Provide the [x, y] coordinate of the cell's center where the given text is located.  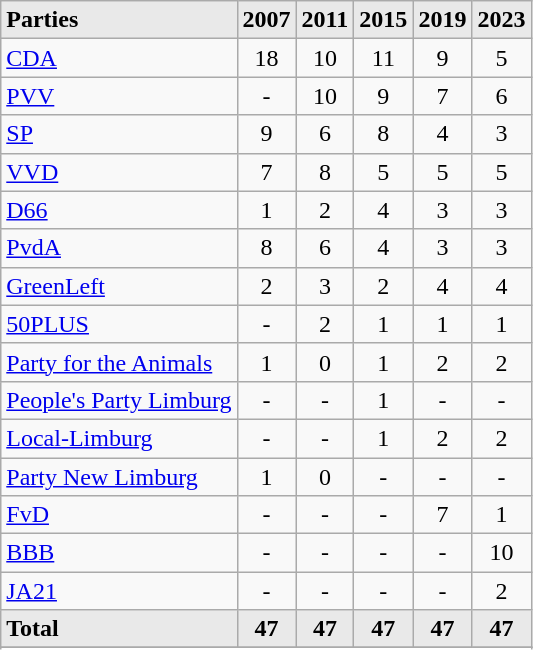
2015 [384, 20]
Party New Limburg [119, 477]
D66 [119, 210]
Party for the Animals [119, 362]
11 [384, 58]
2019 [442, 20]
Local-Limburg [119, 438]
2011 [325, 20]
2023 [502, 20]
Total [119, 629]
BBB [119, 553]
PVV [119, 96]
18 [266, 58]
Parties [119, 20]
JA21 [119, 591]
SP [119, 134]
50PLUS [119, 324]
VVD [119, 172]
GreenLeft [119, 286]
2007 [266, 20]
FvD [119, 515]
CDA [119, 58]
PvdA [119, 248]
People's Party Limburg [119, 400]
